Search for the cell housing the specified text and yield its [x, y] center coordinate. 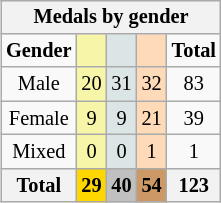
123 [194, 185]
31 [122, 84]
83 [194, 84]
32 [152, 84]
29 [91, 185]
Male [38, 84]
Mixed [38, 152]
Gender [38, 51]
20 [91, 84]
39 [194, 118]
Female [38, 118]
Medals by gender [111, 17]
54 [152, 185]
21 [152, 118]
40 [122, 185]
